Identify which cell holds the provided text, then report its (X, Y) central coordinate. 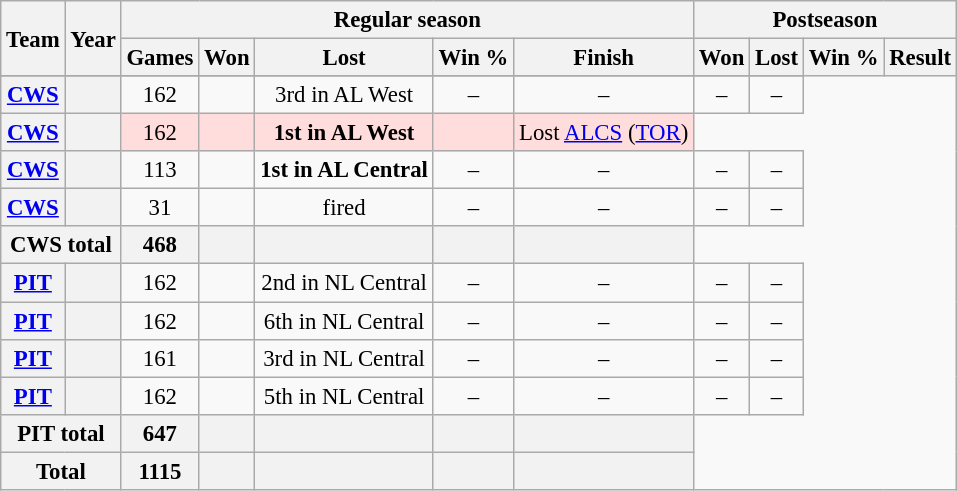
Year (93, 38)
161 (160, 358)
Total (61, 471)
1st in AL Central (344, 170)
2nd in NL Central (344, 283)
647 (160, 433)
Games (160, 58)
PIT total (61, 433)
31 (160, 208)
CWS total (61, 245)
Lost ALCS (TOR) (604, 133)
468 (160, 245)
Regular season (407, 20)
113 (160, 170)
1st in AL West (344, 133)
5th in NL Central (344, 396)
fired (344, 208)
Postseason (826, 20)
Finish (604, 58)
3rd in NL Central (344, 358)
1115 (160, 471)
Team (33, 38)
3rd in AL West (344, 95)
Result (920, 58)
6th in NL Central (344, 321)
